Detect which cell encompasses the target text, then output its (x, y) center coordinate. 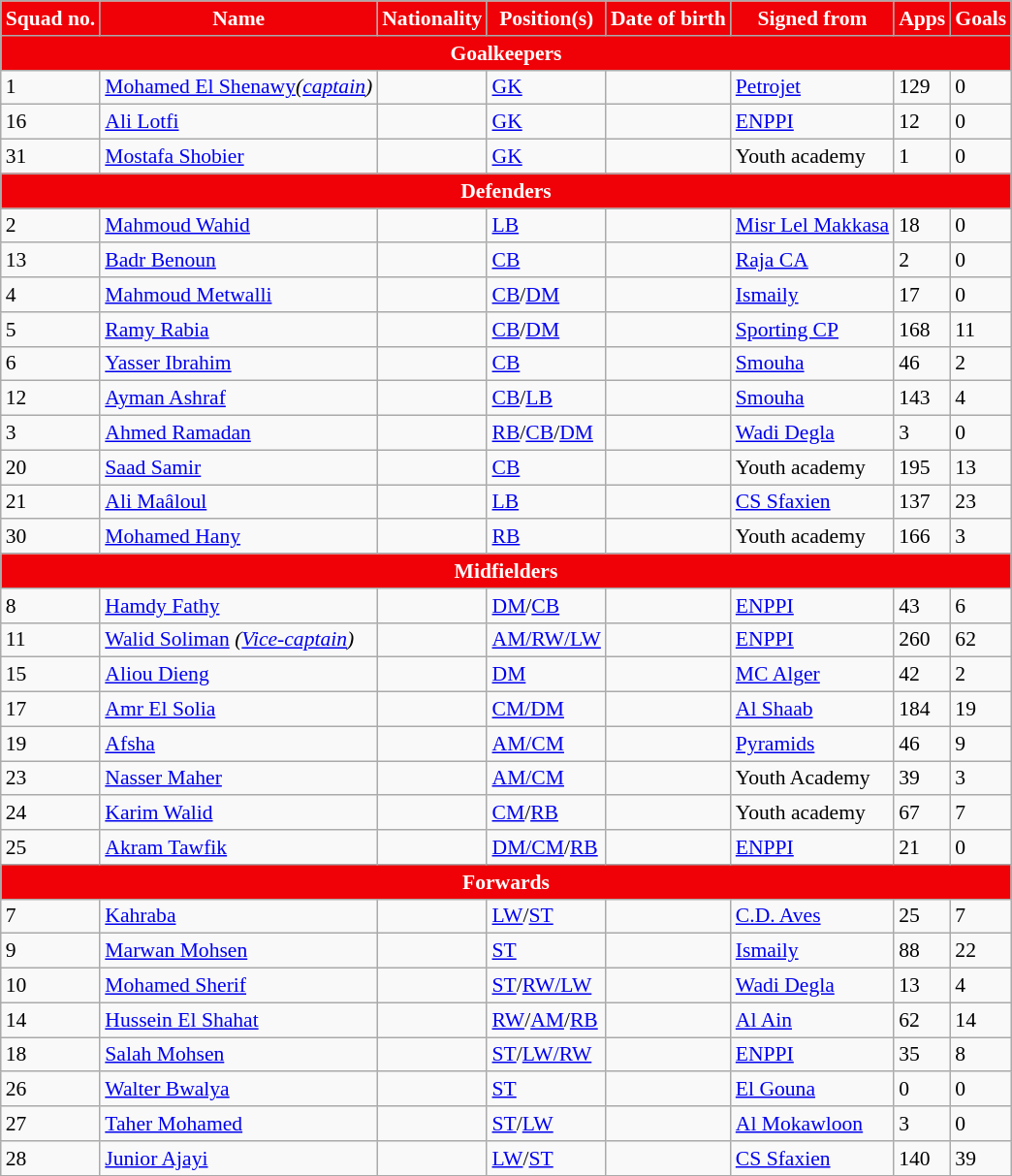
Apps (922, 18)
Amr El Solia (238, 710)
Midfielders (506, 571)
Ali Maâloul (238, 502)
Al Mokawloon (812, 1124)
RW/AM/RB (546, 1020)
Goals (981, 18)
Mahmoud Wahid (238, 226)
43 (922, 606)
27 (50, 1124)
42 (922, 675)
MC Alger (812, 675)
Al Ain (812, 1020)
ST/LW (546, 1124)
Saad Samir (238, 467)
Afsha (238, 744)
Ayman Ashraf (238, 398)
Position(s) (546, 18)
20 (50, 467)
Defenders (506, 191)
35 (922, 1055)
195 (922, 467)
184 (922, 710)
CM/RB (546, 813)
DM/CM/RB (546, 847)
Mohamed Hany (238, 537)
Petrojet (812, 87)
ST/LW/RW (546, 1055)
166 (922, 537)
Raja CA (812, 261)
Mohamed Sherif (238, 986)
Walid Soliman (Vice-captain) (238, 640)
10 (50, 986)
Signed from (812, 18)
168 (922, 330)
Hussein El Shahat (238, 1020)
El Gouna (812, 1090)
143 (922, 398)
Hamdy Fathy (238, 606)
Goalkeepers (506, 53)
CB/LB (546, 398)
C.D. Aves (812, 916)
140 (922, 1159)
5 (50, 330)
Taher Mohamed (238, 1124)
Salah Mohsen (238, 1055)
31 (50, 157)
16 (50, 122)
30 (50, 537)
Nationality (432, 18)
Aliou Dieng (238, 675)
260 (922, 640)
Badr Benoun (238, 261)
Akram Tawfik (238, 847)
22 (981, 951)
Ramy Rabia (238, 330)
AM/RW/LW (546, 640)
137 (922, 502)
67 (922, 813)
Squad no. (50, 18)
129 (922, 87)
Pyramids (812, 744)
Youth Academy (812, 779)
Walter Bwalya (238, 1090)
Mohamed El Shenawy(captain) (238, 87)
DM (546, 675)
Name (238, 18)
28 (50, 1159)
ST/RW/LW (546, 986)
Forwards (506, 882)
15 (50, 675)
CM/DM (546, 710)
24 (50, 813)
Nasser Maher (238, 779)
Kahraba (238, 916)
RB/CB/DM (546, 433)
Mahmoud Metwalli (238, 295)
Date of birth (669, 18)
Ali Lotfi (238, 122)
DM/CB (546, 606)
Marwan Mohsen (238, 951)
Misr Lel Makkasa (812, 226)
88 (922, 951)
Al Shaab (812, 710)
Sporting CP (812, 330)
26 (50, 1090)
Karim Walid (238, 813)
Yasser Ibrahim (238, 364)
Mostafa Shobier (238, 157)
Ahmed Ramadan (238, 433)
Junior Ajayi (238, 1159)
RB (546, 537)
